Find where the given text appears and provide that cell's center as [x, y] coordinate. 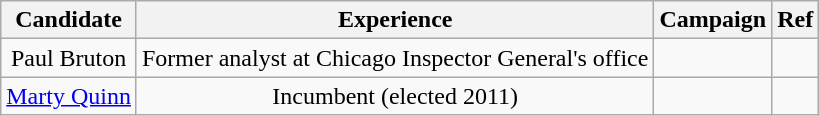
Paul Bruton [69, 58]
Candidate [69, 20]
Experience [394, 20]
Campaign [713, 20]
Marty Quinn [69, 96]
Former analyst at Chicago Inspector General's office [394, 58]
Ref [796, 20]
Incumbent (elected 2011) [394, 96]
